Extract the [x, y] coordinate from the center of the cell holding the provided text.  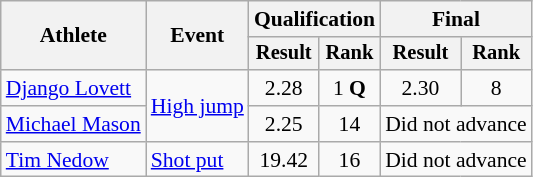
1 Q [350, 88]
Qualification [314, 19]
2.25 [284, 124]
Michael Mason [74, 124]
2.28 [284, 88]
Athlete [74, 36]
14 [350, 124]
Event [198, 36]
Django Lovett [74, 88]
Final [456, 19]
Did not advance [456, 124]
2.30 [420, 88]
8 [496, 88]
High jump [198, 106]
